Provide the (X, Y) coordinate of the cell's center where the given text is located.  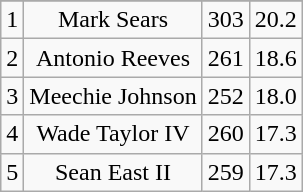
252 (226, 96)
260 (226, 134)
Antonio Reeves (113, 58)
5 (12, 172)
259 (226, 172)
Sean East II (113, 172)
4 (12, 134)
Wade Taylor IV (113, 134)
20.2 (276, 20)
303 (226, 20)
3 (12, 96)
Mark Sears (113, 20)
261 (226, 58)
1 (12, 20)
18.0 (276, 96)
18.6 (276, 58)
Meechie Johnson (113, 96)
2 (12, 58)
